Extract the (X, Y) coordinate from the center of the cell holding the provided text.  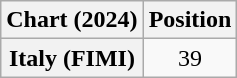
39 (190, 58)
Position (190, 20)
Italy (FIMI) (72, 58)
Chart (2024) (72, 20)
